Capture the cell that displays the provided text and extract its (X, Y) central coordinate. 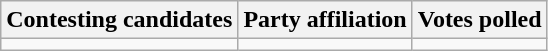
Contesting candidates (120, 20)
Party affiliation (325, 20)
Votes polled (480, 20)
